Identify which cell holds the provided text, then report its (X, Y) central coordinate. 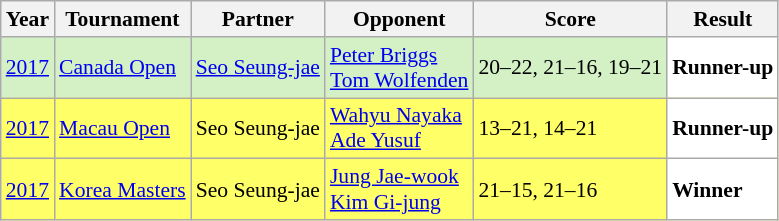
13–21, 14–21 (570, 128)
Partner (258, 19)
Tournament (122, 19)
Year (28, 19)
Winner (722, 190)
Korea Masters (122, 190)
21–15, 21–16 (570, 190)
Wahyu Nayaka Ade Yusuf (400, 128)
Jung Jae-wook Kim Gi-jung (400, 190)
Peter Briggs Tom Wolfenden (400, 68)
Canada Open (122, 68)
Result (722, 19)
20–22, 21–16, 19–21 (570, 68)
Opponent (400, 19)
Macau Open (122, 128)
Score (570, 19)
